Detect which cell encompasses the target text, then output its [x, y] center coordinate. 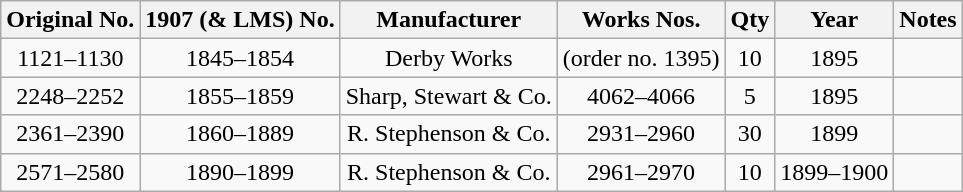
2248–2252 [70, 96]
Original No. [70, 20]
1855–1859 [240, 96]
30 [750, 134]
1860–1889 [240, 134]
Qty [750, 20]
Manufacturer [448, 20]
1845–1854 [240, 58]
2361–2390 [70, 134]
1890–1899 [240, 172]
Year [834, 20]
2571–2580 [70, 172]
Sharp, Stewart & Co. [448, 96]
5 [750, 96]
Derby Works [448, 58]
4062–4066 [641, 96]
1899 [834, 134]
2931–2960 [641, 134]
1121–1130 [70, 58]
2961–2970 [641, 172]
Works Nos. [641, 20]
1907 (& LMS) No. [240, 20]
(order no. 1395) [641, 58]
Notes [928, 20]
1899–1900 [834, 172]
